Find where the given text appears and provide that cell's center as (X, Y) coordinate. 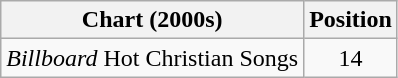
Billboard Hot Christian Songs (152, 58)
Chart (2000s) (152, 20)
14 (351, 58)
Position (351, 20)
